For the text-containing cell, return its midpoint in [X, Y] coordinate format. 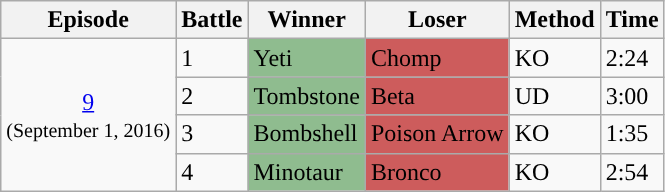
1 [212, 58]
Battle [212, 20]
Poison Arrow [437, 134]
9(September 1, 2016) [88, 115]
Minotaur [306, 172]
2:54 [632, 172]
Method [554, 20]
2 [212, 96]
1:35 [632, 134]
3 [212, 134]
Bombshell [306, 134]
UD [554, 96]
Loser [437, 20]
2:24 [632, 58]
Winner [306, 20]
Bronco [437, 172]
Episode [88, 20]
3:00 [632, 96]
Yeti [306, 58]
Tombstone [306, 96]
Beta [437, 96]
4 [212, 172]
Time [632, 20]
Chomp [437, 58]
